Extract the [X, Y] coordinate from the center of the cell holding the provided text.  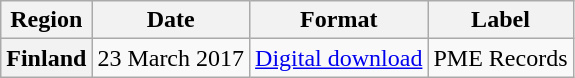
PME Records [500, 58]
23 March 2017 [171, 58]
Label [500, 20]
Region [46, 20]
Finland [46, 58]
Format [339, 20]
Date [171, 20]
Digital download [339, 58]
